Search for the cell housing the specified text and yield its (x, y) center coordinate. 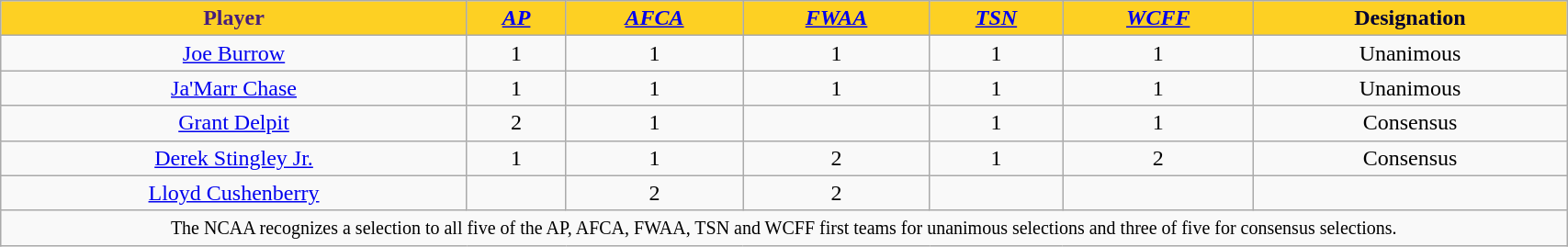
WCFF (1157, 18)
Designation (1409, 18)
TSN (996, 18)
Joe Burrow (234, 53)
Lloyd Cushenberry (234, 193)
Player (234, 18)
FWAA (836, 18)
Grant Delpit (234, 123)
AFCA (654, 18)
Derek Stingley Jr. (234, 158)
Ja'Marr Chase (234, 88)
AP (516, 18)
